Determine the [x, y] coordinate at the center of the cell enclosing the given text.  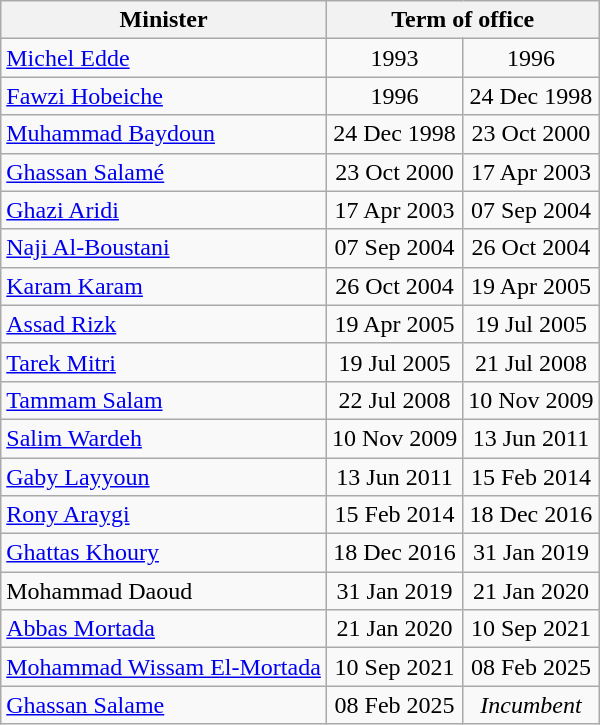
Minister [164, 20]
Muhammad Baydoun [164, 134]
Mohammad Wissam El-Mortada [164, 667]
Ghazi Aridi [164, 210]
1993 [394, 58]
Michel Edde [164, 58]
21 Jul 2008 [531, 362]
Abbas Mortada [164, 629]
Assad Rizk [164, 324]
Ghassan Salame [164, 705]
Tammam Salam [164, 400]
Incumbent [531, 705]
Mohammad Daoud [164, 591]
Gaby Layyoun [164, 477]
22 Jul 2008 [394, 400]
Tarek Mitri [164, 362]
Naji Al-Boustani [164, 248]
Rony Araygi [164, 515]
Salim Wardeh [164, 438]
Fawzi Hobeiche [164, 96]
Term of office [462, 20]
Ghassan Salamé [164, 172]
Karam Karam [164, 286]
Ghattas Khoury [164, 553]
